Detect which cell encompasses the target text, then output its [X, Y] center coordinate. 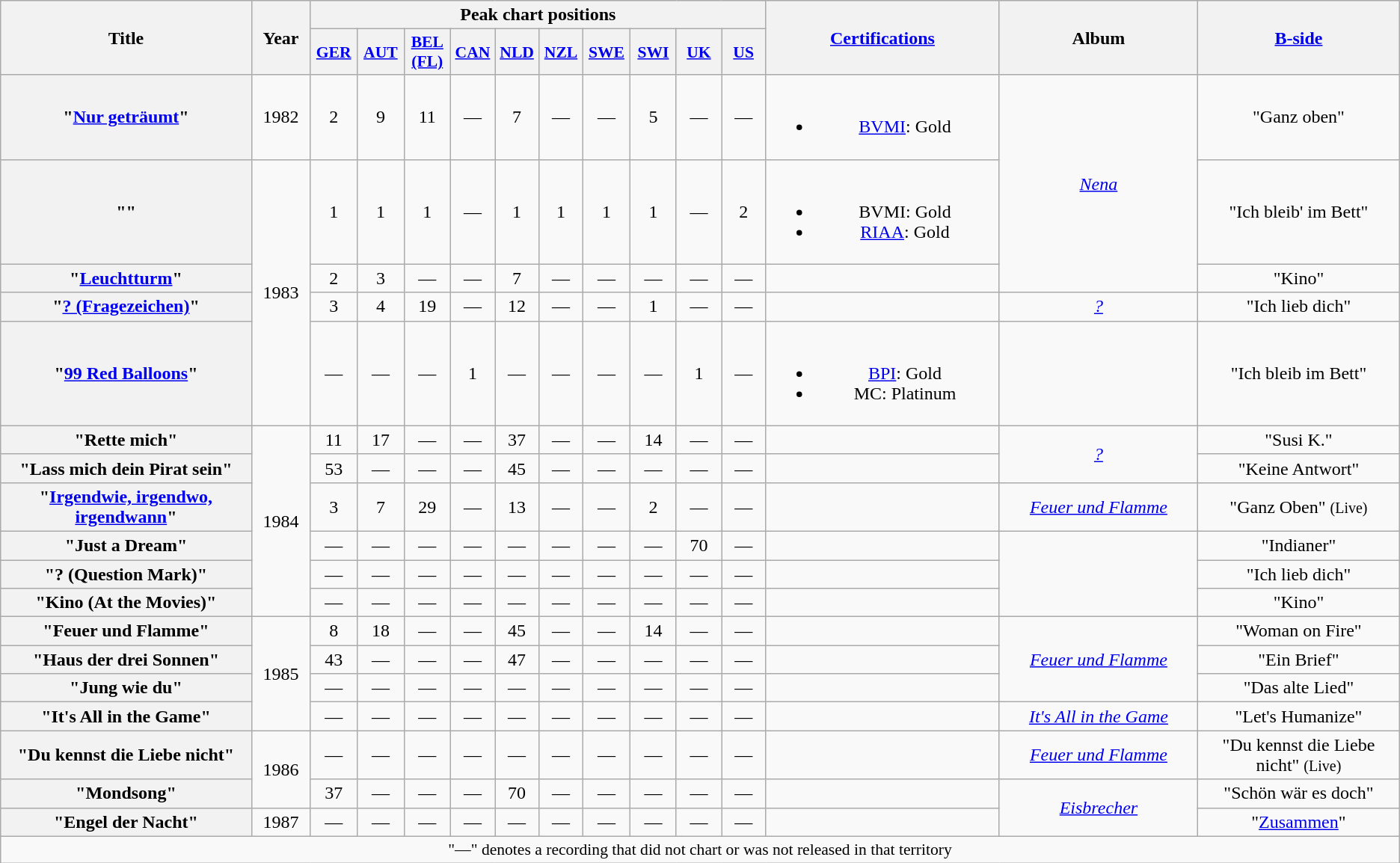
"Leuchtturm" [126, 278]
1982 [281, 117]
1986 [281, 769]
1985 [281, 674]
SWE [606, 52]
"Ich bleib' im Bett" [1299, 212]
"Zusammen" [1299, 822]
9 [381, 117]
17 [381, 440]
"Haus der drei Sonnen" [126, 660]
"Kino (At the Movies)" [126, 603]
12 [518, 307]
"Nur geträumt" [126, 117]
5 [653, 117]
"Ganz oben" [1299, 117]
"Ganz Oben" (Live) [1299, 507]
UK [699, 52]
"—" denotes a recording that did not chart or was not released in that territory [700, 850]
"? (Question Mark)" [126, 574]
"Lass mich dein Pirat sein" [126, 468]
"Jung wie du" [126, 688]
18 [381, 631]
BVMI: Gold [882, 117]
1983 [281, 292]
19 [427, 307]
4 [381, 307]
"Indianer" [1299, 545]
"" [126, 212]
"Rette mich" [126, 440]
B-side [1299, 37]
1984 [281, 520]
"It's All in the Game" [126, 716]
43 [334, 660]
"Feuer und Flamme" [126, 631]
BPI: GoldMC: Platinum [882, 373]
Year [281, 37]
"Du kennst die Liebe nicht" [126, 755]
8 [334, 631]
Album [1098, 37]
"Susi K." [1299, 440]
"Woman on Fire" [1299, 631]
AUT [381, 52]
"Engel der Nacht" [126, 822]
53 [334, 468]
NLD [518, 52]
It's All in the Game [1098, 716]
"Schön wär es doch" [1299, 793]
"Das alte Lied" [1299, 688]
SWI [653, 52]
"? (Fragezeichen)" [126, 307]
"Irgendwie, irgendwo, irgendwann" [126, 507]
CAN [473, 52]
13 [518, 507]
1987 [281, 822]
"Ich bleib im Bett" [1299, 373]
"Mondsong" [126, 793]
Eisbrecher [1098, 808]
29 [427, 507]
"Just a Dream" [126, 545]
Certifications [882, 37]
NZL [561, 52]
BVMI: GoldRIAA: Gold [882, 212]
Title [126, 37]
"99 Red Balloons" [126, 373]
"Let's Humanize" [1299, 716]
Peak chart positions [538, 15]
Nena [1098, 184]
BEL(FL) [427, 52]
"Ein Brief" [1299, 660]
GER [334, 52]
"Keine Antwort" [1299, 468]
"Du kennst die Liebe nicht" (Live) [1299, 755]
US [743, 52]
47 [518, 660]
